Capture the cell that displays the provided text and extract its (X, Y) central coordinate. 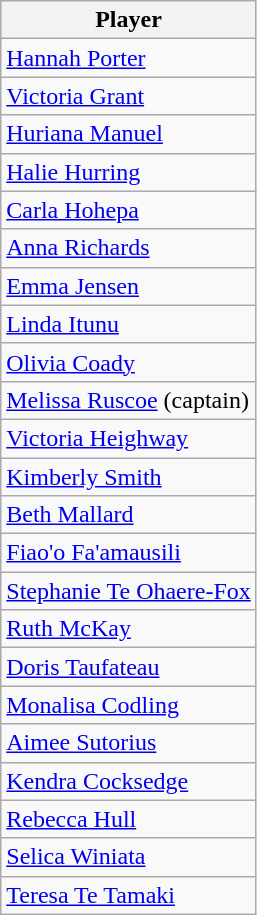
Victoria Heighway (129, 438)
Olivia Coady (129, 362)
Melissa Ruscoe (captain) (129, 400)
Doris Taufateau (129, 667)
Kendra Cocksedge (129, 781)
Beth Mallard (129, 515)
Fiao'o Fa'amausili (129, 553)
Huriana Manuel (129, 134)
Ruth McKay (129, 629)
Carla Hohepa (129, 210)
Stephanie Te Ohaere-Fox (129, 591)
Aimee Sutorius (129, 743)
Linda Itunu (129, 324)
Anna Richards (129, 248)
Halie Hurring (129, 172)
Monalisa Codling (129, 705)
Hannah Porter (129, 58)
Rebecca Hull (129, 819)
Kimberly Smith (129, 477)
Emma Jensen (129, 286)
Teresa Te Tamaki (129, 895)
Victoria Grant (129, 96)
Selica Winiata (129, 857)
Player (129, 20)
